Detect which cell encompasses the target text, then output its [X, Y] center coordinate. 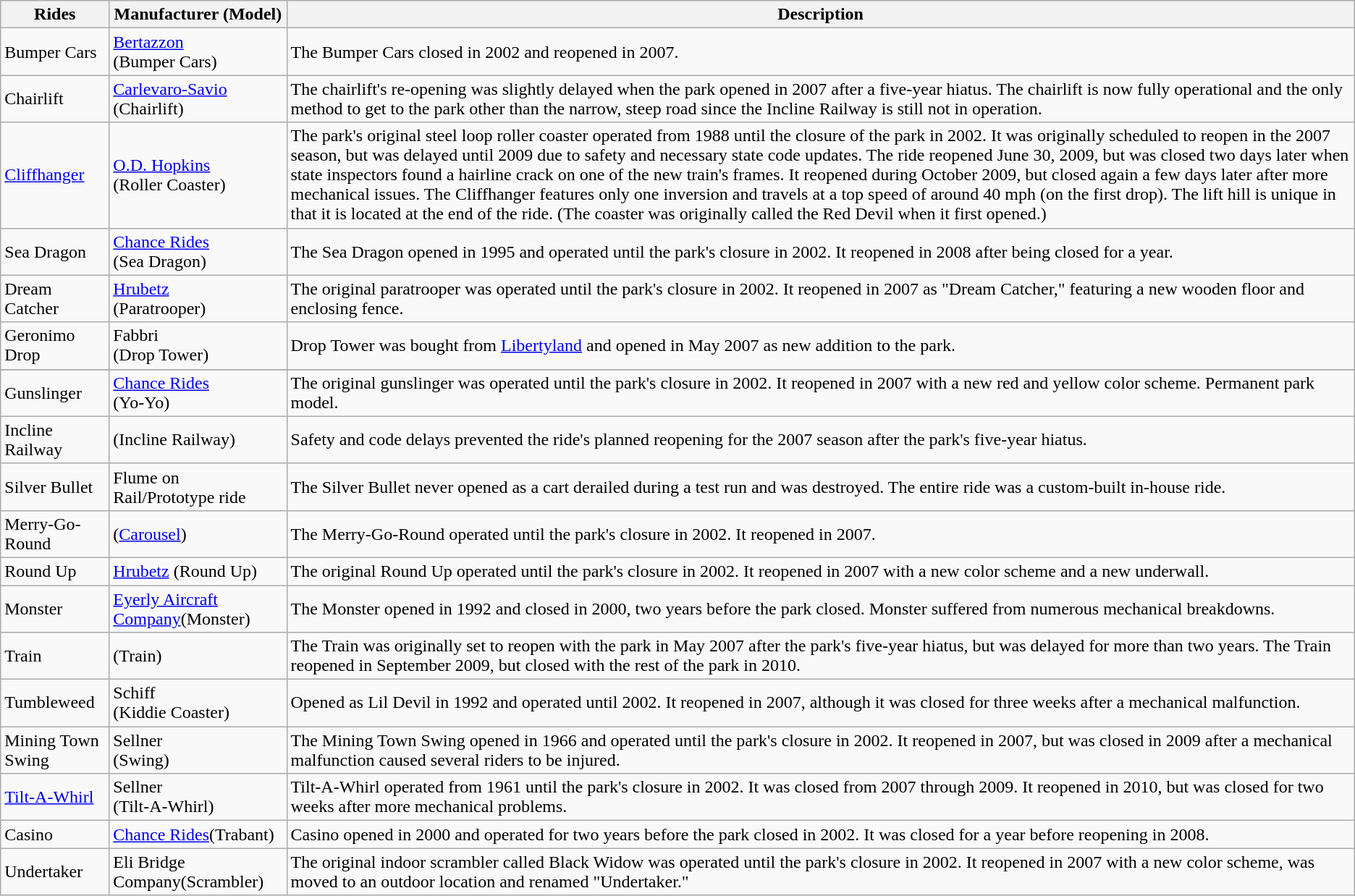
Chance Rides(Trabant) [198, 834]
Eyerly Aircraft Company(Monster) [198, 608]
O.D. Hopkins(Roller Coaster) [198, 175]
Sea Dragon [55, 252]
Eli Bridge Company(Scrambler) [198, 871]
(Incline Railway) [198, 440]
Flume on Rail/Prototype ride [198, 486]
Chance Rides(Yo-Yo) [198, 392]
Tilt-A-Whirl [55, 798]
Merry-Go-Round [55, 534]
Train [55, 656]
Description [821, 14]
Chance Rides(Sea Dragon) [198, 252]
Sellner(Tilt-A-Whirl) [198, 798]
Fabbri(Drop Tower) [198, 346]
Rides [55, 14]
Round Up [55, 571]
Undertaker [55, 871]
Chairlift [55, 98]
Casino [55, 834]
Dream Catcher [55, 298]
Sellner(Swing) [198, 750]
The Monster opened in 1992 and closed in 2000, two years before the park closed. Monster suffered from numerous mechanical breakdowns. [821, 608]
Bertazzon(Bumper Cars) [198, 52]
Incline Railway [55, 440]
Manufacturer (Model) [198, 14]
The Sea Dragon opened in 1995 and operated until the park's closure in 2002. It reopened in 2008 after being closed for a year. [821, 252]
Gunslinger [55, 392]
Drop Tower was bought from Libertyland and opened in May 2007 as new addition to the park. [821, 346]
Schiff(Kiddie Coaster) [198, 703]
The original Round Up operated until the park's closure in 2002. It reopened in 2007 with a new color scheme and a new underwall. [821, 571]
(Train) [198, 656]
Hrubetz(Paratrooper) [198, 298]
The Merry-Go-Round operated until the park's closure in 2002. It reopened in 2007. [821, 534]
Carlevaro-Savio(Chairlift) [198, 98]
Tumbleweed [55, 703]
Mining Town Swing [55, 750]
Cliffhanger [55, 175]
Safety and code delays prevented the ride's planned reopening for the 2007 season after the park's five-year hiatus. [821, 440]
The Bumper Cars closed in 2002 and reopened in 2007. [821, 52]
Opened as Lil Devil in 1992 and operated until 2002. It reopened in 2007, although it was closed for three weeks after a mechanical malfunction. [821, 703]
(Carousel) [198, 534]
Monster [55, 608]
The Silver Bullet never opened as a cart derailed during a test run and was destroyed. The entire ride was a custom-built in-house ride. [821, 486]
Casino opened in 2000 and operated for two years before the park closed in 2002. It was closed for a year before reopening in 2008. [821, 834]
Bumper Cars [55, 52]
Geronimo Drop [55, 346]
Hrubetz (Round Up) [198, 571]
Silver Bullet [55, 486]
